Capture the cell that displays the provided text and extract its (x, y) central coordinate. 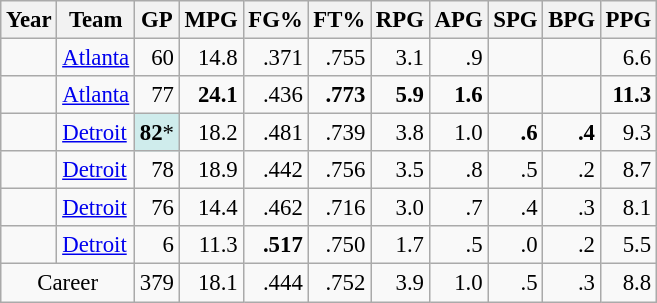
.6 (516, 133)
.442 (276, 170)
SPG (516, 20)
3.0 (400, 208)
1.6 (458, 95)
RPG (400, 20)
.756 (340, 170)
18.2 (211, 133)
5.5 (628, 245)
76 (158, 208)
8.1 (628, 208)
9.3 (628, 133)
60 (158, 58)
14.8 (211, 58)
.517 (276, 245)
PPG (628, 20)
.755 (340, 58)
3.8 (400, 133)
FT% (340, 20)
5.9 (400, 95)
.481 (276, 133)
.750 (340, 245)
6.6 (628, 58)
3.1 (400, 58)
8.7 (628, 170)
82* (158, 133)
.444 (276, 283)
Year (29, 20)
.716 (340, 208)
3.9 (400, 283)
77 (158, 95)
.8 (458, 170)
6 (158, 245)
MPG (211, 20)
18.1 (211, 283)
.371 (276, 58)
1.7 (400, 245)
.436 (276, 95)
.7 (458, 208)
78 (158, 170)
18.9 (211, 170)
.773 (340, 95)
FG% (276, 20)
.752 (340, 283)
BPG (572, 20)
Career (68, 283)
8.8 (628, 283)
14.4 (211, 208)
Team (96, 20)
3.5 (400, 170)
.462 (276, 208)
GP (158, 20)
.0 (516, 245)
APG (458, 20)
379 (158, 283)
.9 (458, 58)
.739 (340, 133)
24.1 (211, 95)
